For the text-containing cell, return its midpoint in (x, y) coordinate format. 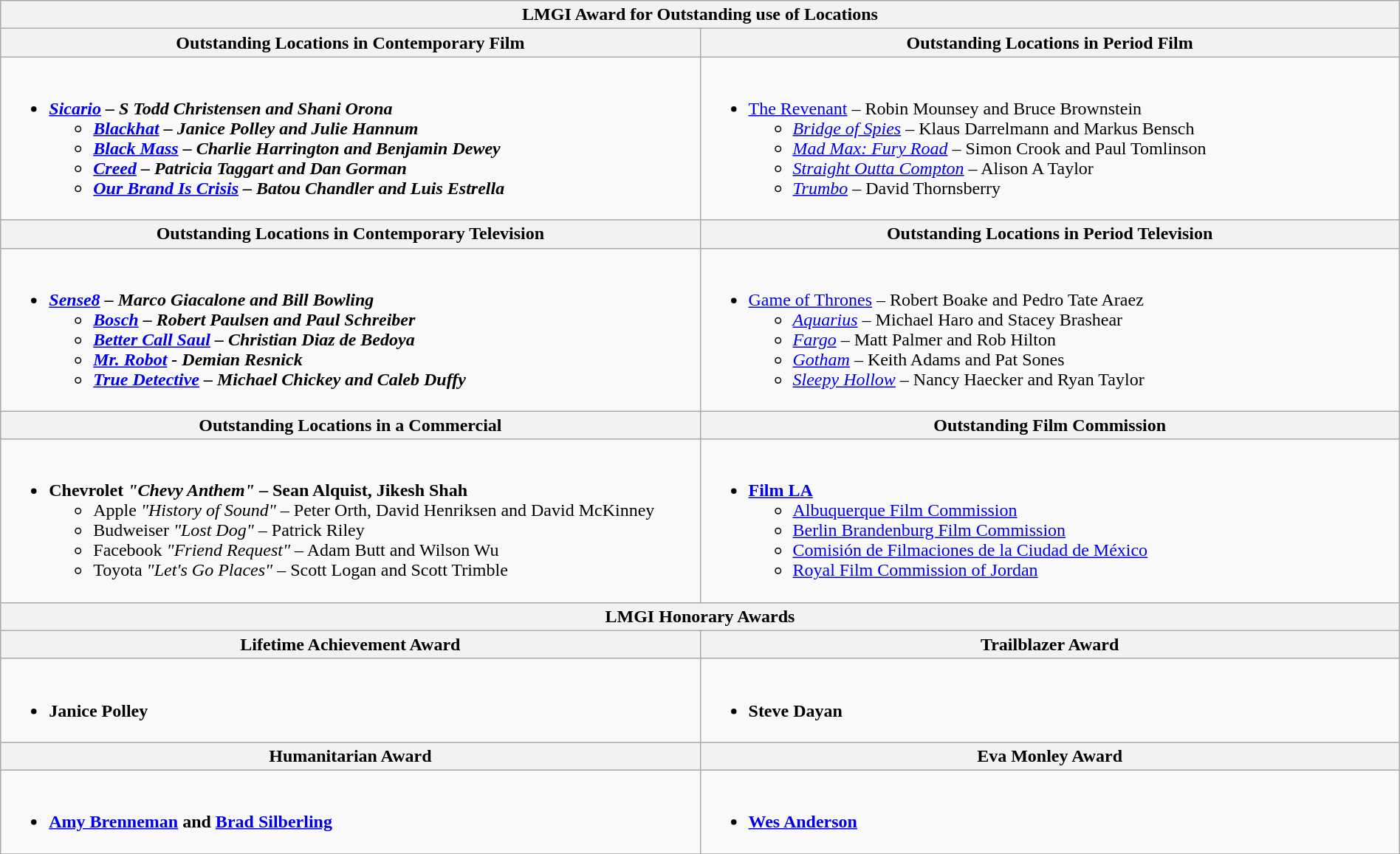
LMGI Award for Outstanding use of Locations (700, 15)
Outstanding Locations in Contemporary Television (350, 234)
Film LAAlbuquerque Film CommissionBerlin Brandenburg Film CommissionComisión de Filmaciones de la Ciudad de MéxicoRoyal Film Commission of Jordan (1050, 521)
Outstanding Locations in Period Film (1050, 43)
Janice Polley (350, 700)
Outstanding Locations in Contemporary Film (350, 43)
Wes Anderson (1050, 812)
Steve Dayan (1050, 700)
Outstanding Film Commission (1050, 425)
Outstanding Locations in Period Television (1050, 234)
Humanitarian Award (350, 756)
LMGI Honorary Awards (700, 616)
Outstanding Locations in a Commercial (350, 425)
Amy Brenneman and Brad Silberling (350, 812)
Lifetime Achievement Award (350, 644)
Trailblazer Award (1050, 644)
Eva Monley Award (1050, 756)
